Return the [X, Y] coordinate for the center point of the cell that contains the specified text.  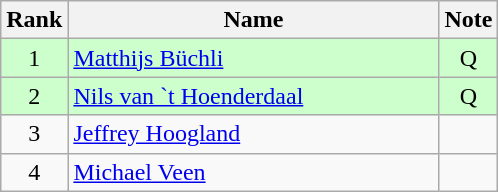
3 [34, 134]
Jeffrey Hoogland [254, 134]
Nils van `t Hoenderdaal [254, 96]
Matthijs Büchli [254, 58]
4 [34, 172]
Rank [34, 20]
1 [34, 58]
Name [254, 20]
2 [34, 96]
Michael Veen [254, 172]
Note [468, 20]
